Provide the [x, y] coordinate of the cell's center where the given text is located.  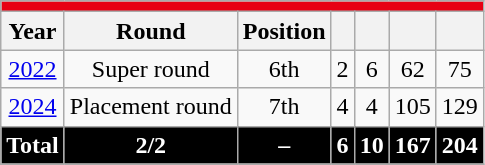
75 [460, 69]
Position [284, 31]
Placement round [150, 107]
167 [412, 145]
6th [284, 69]
10 [372, 145]
2/2 [150, 145]
Super round [150, 69]
105 [412, 107]
Round [150, 31]
2024 [33, 107]
2022 [33, 69]
2 [342, 69]
– [284, 145]
Total [33, 145]
129 [460, 107]
7th [284, 107]
Year [33, 31]
204 [460, 145]
62 [412, 69]
